For the text-containing cell, return its midpoint in (X, Y) coordinate format. 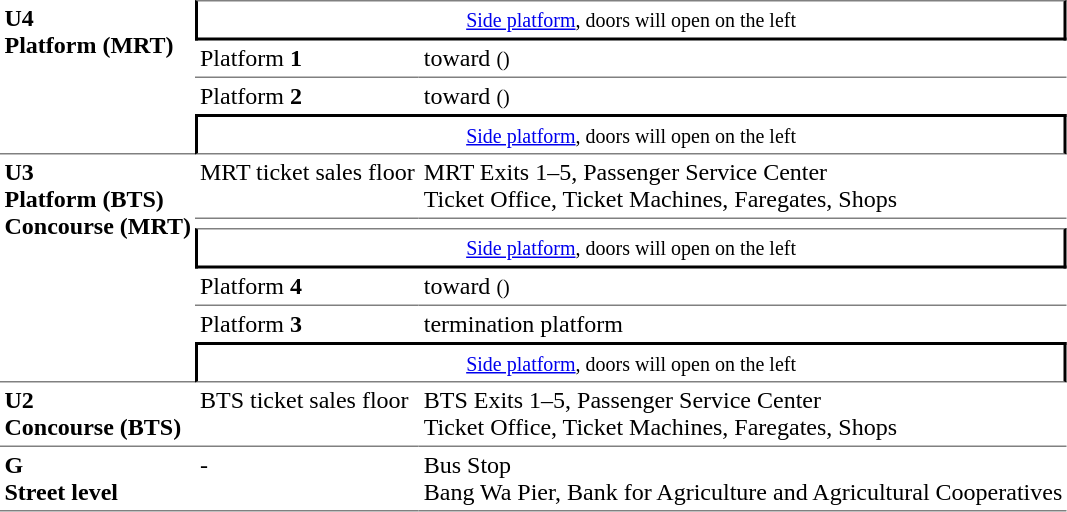
GStreet level (98, 479)
Platform 2 (307, 96)
U2Concourse (BTS) (98, 414)
BTS ticket sales floor (307, 414)
U3Platform (BTS)Concourse (MRT) (98, 268)
U4Platform (MRT) (98, 77)
Platform 1 (307, 59)
Platform 3 (307, 324)
MRT Exits 1–5, Passenger Service CenterTicket Office, Ticket Machines, Faregates, Shops (743, 186)
MRT ticket sales floor (307, 186)
Bus StopBang Wa Pier, Bank for Agriculture and Agricultural Cooperatives (743, 479)
BTS Exits 1–5, Passenger Service CenterTicket Office, Ticket Machines, Faregates, Shops (743, 414)
- (307, 479)
Platform 4 (307, 287)
termination platform (743, 324)
